Locate the cell with the specified text and output its [x, y] center coordinate. 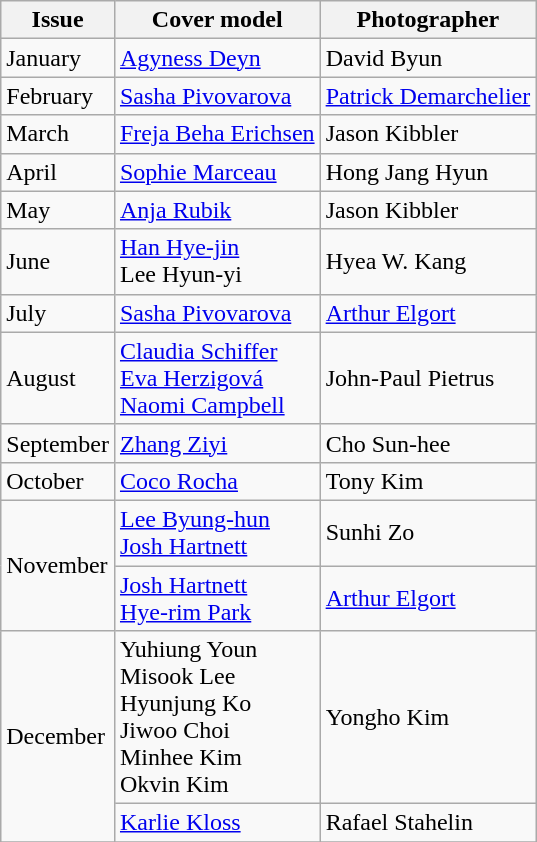
Claudia SchifferEva HerzigováNaomi Campbell [217, 378]
Zhang Ziyi [217, 443]
Rafael Stahelin [428, 823]
Coco Rocha [217, 481]
Tony Kim [428, 481]
June [58, 262]
July [58, 313]
Freja Beha Erichsen [217, 134]
Han Hye-jin Lee Hyun-yi [217, 262]
March [58, 134]
October [58, 481]
Anja Rubik [217, 210]
April [58, 172]
Karlie Kloss [217, 823]
Sophie Marceau [217, 172]
September [58, 443]
Issue [58, 20]
Hong Jang Hyun [428, 172]
Agyness Deyn [217, 58]
Photographer [428, 20]
February [58, 96]
John-Paul Pietrus [428, 378]
Sunhi Zo [428, 532]
December [58, 736]
August [58, 378]
Lee Byung-hun Josh Hartnett [217, 532]
David Byun [428, 58]
November [58, 565]
Hyea W. Kang [428, 262]
January [58, 58]
Josh Hartnett Hye-rim Park [217, 598]
Cho Sun-hee [428, 443]
Cover model [217, 20]
Patrick Demarchelier [428, 96]
Yongho Kim [428, 718]
Yuhiung Youn Misook Lee Hyunjung Ko Jiwoo Choi Minhee Kim Okvin Kim [217, 718]
May [58, 210]
